Scan for the cell matching the given text and deliver its (x, y) coordinate at center. 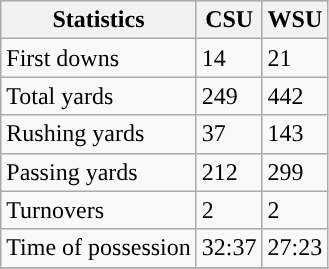
Rushing yards (99, 134)
First downs (99, 58)
Total yards (99, 96)
Time of possession (99, 248)
14 (229, 58)
32:37 (229, 248)
Statistics (99, 20)
Passing yards (99, 172)
249 (229, 96)
212 (229, 172)
Turnovers (99, 210)
WSU (295, 20)
442 (295, 96)
21 (295, 58)
27:23 (295, 248)
299 (295, 172)
143 (295, 134)
CSU (229, 20)
37 (229, 134)
